Pinpoint the cell where the given text exists, returning its [x, y] midpoint coordinate. 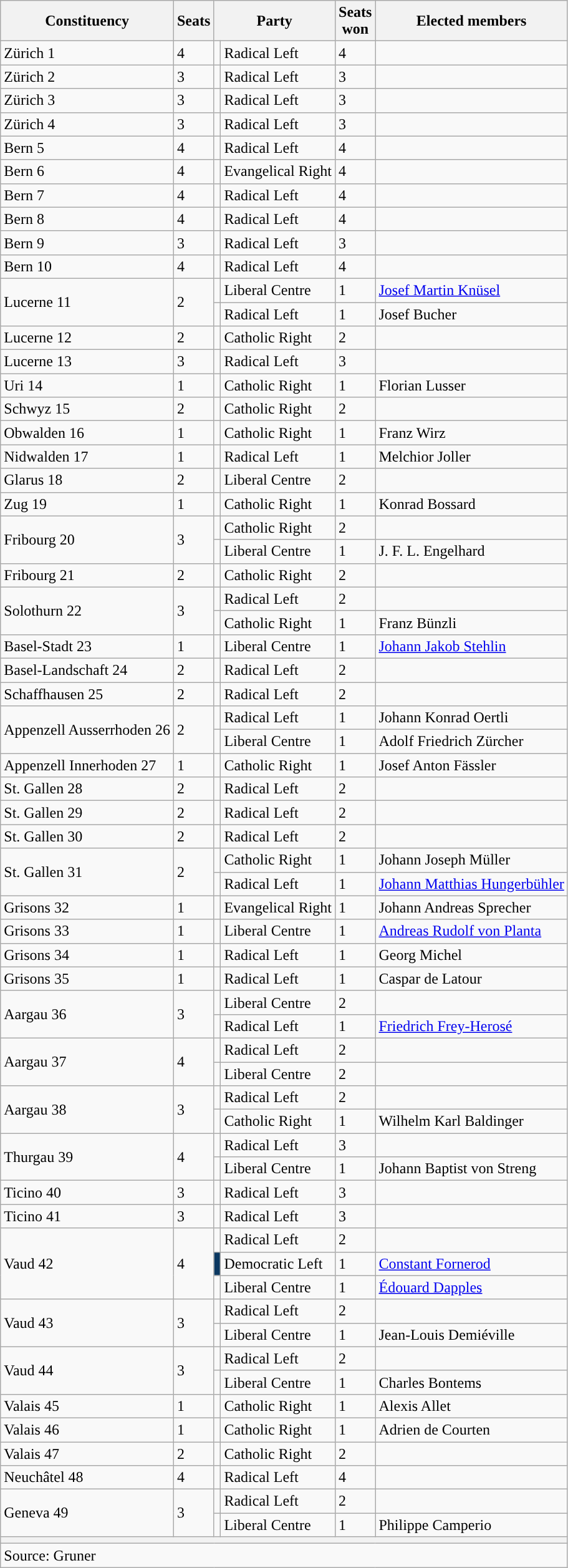
Johann Andreas Sprecher [471, 907]
Valais 45 [87, 1406]
Schwyz 15 [87, 409]
Glarus 18 [87, 480]
Aargau 38 [87, 1110]
Grisons 34 [87, 955]
Geneva 49 [87, 1513]
Philippe Camperio [471, 1525]
Caspar de Latour [471, 979]
Fribourg 20 [87, 540]
Aargau 36 [87, 1014]
Georg Michel [471, 955]
Josef Bucher [471, 314]
Franz Wirz [471, 433]
Bern 9 [87, 243]
Josef Anton Fässler [471, 765]
Constant Fornerod [471, 1264]
Basel-Stadt 23 [87, 646]
Vaud 42 [87, 1264]
Zürich 3 [87, 100]
Appenzell Ausserrhoden 26 [87, 730]
Basel-Landschaft 24 [87, 670]
St. Gallen 31 [87, 872]
Schaffhausen 25 [87, 694]
Josef Martin Knüsel [471, 290]
Bern 8 [87, 219]
Grisons 35 [87, 979]
Zug 19 [87, 504]
Bern 5 [87, 148]
Ticino 40 [87, 1193]
Uri 14 [87, 385]
Valais 46 [87, 1430]
Party [274, 21]
Johann Matthias Hungerbühler [471, 884]
St. Gallen 30 [87, 836]
Lucerne 13 [87, 362]
J. F. L. Engelhard [471, 551]
Nidwalden 17 [87, 457]
Andreas Rudolf von Planta [471, 931]
Johann Jakob Stehlin [471, 646]
St. Gallen 28 [87, 789]
Johann Baptist von Streng [471, 1169]
Franz Bünzli [471, 622]
Source: Gruner [284, 1556]
Aargau 37 [87, 1062]
Melchior Joller [471, 457]
Zürich 1 [87, 53]
Adolf Friedrich Zürcher [471, 742]
Democratic Left [278, 1264]
Konrad Bossard [471, 504]
Johann Konrad Oertli [471, 718]
Grisons 33 [87, 931]
Seats [193, 21]
Jean-Louis Demiéville [471, 1335]
Valais 47 [87, 1454]
Neuchâtel 48 [87, 1478]
Zürich 2 [87, 77]
Édouard Dapples [471, 1287]
Johann Joseph Müller [471, 860]
Adrien de Courten [471, 1430]
Bern 6 [87, 172]
Seatswon [355, 21]
Lucerne 12 [87, 338]
Florian Lusser [471, 385]
Elected members [471, 21]
Appenzell Innerhoden 27 [87, 765]
Ticino 41 [87, 1216]
Vaud 43 [87, 1323]
Charles Bontems [471, 1382]
Lucerne 11 [87, 302]
Fribourg 21 [87, 575]
Alexis Allet [471, 1406]
Bern 7 [87, 195]
St. Gallen 29 [87, 813]
Zürich 4 [87, 124]
Solothurn 22 [87, 611]
Grisons 32 [87, 907]
Wilhelm Karl Baldinger [471, 1121]
Vaud 44 [87, 1370]
Constituency [87, 21]
Bern 10 [87, 266]
Friedrich Frey-Herosé [471, 1026]
Obwalden 16 [87, 433]
Thurgau 39 [87, 1157]
